Locate the cell with the specified text and output its (X, Y) center coordinate. 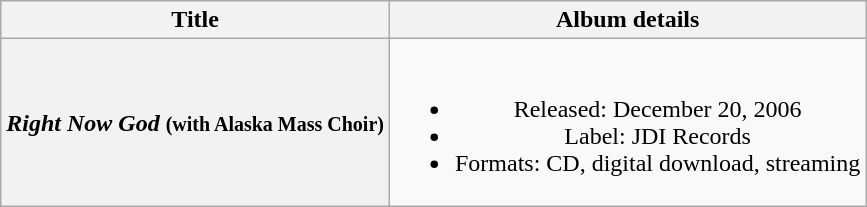
Released: December 20, 2006Label: JDI RecordsFormats: CD, digital download, streaming (627, 122)
Title (196, 20)
Album details (627, 20)
Right Now God (with Alaska Mass Choir) (196, 122)
